Scan for the cell matching the given text and deliver its [X, Y] coordinate at center. 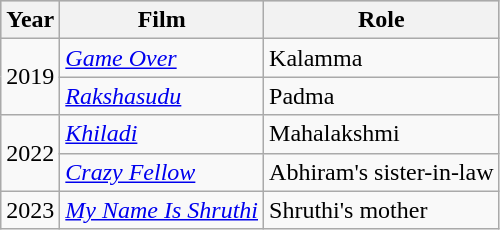
Year [30, 20]
Role [382, 20]
2023 [30, 210]
Game Over [162, 58]
Shruthi's mother [382, 210]
My Name Is Shruthi [162, 210]
Crazy Fellow [162, 172]
Padma [382, 96]
Kalamma [382, 58]
2019 [30, 77]
2022 [30, 153]
Film [162, 20]
Rakshasudu [162, 96]
Khiladi [162, 134]
Abhiram's sister-in-law [382, 172]
Mahalakshmi [382, 134]
